Return the (X, Y) coordinate for the center point of the cell that contains the specified text.  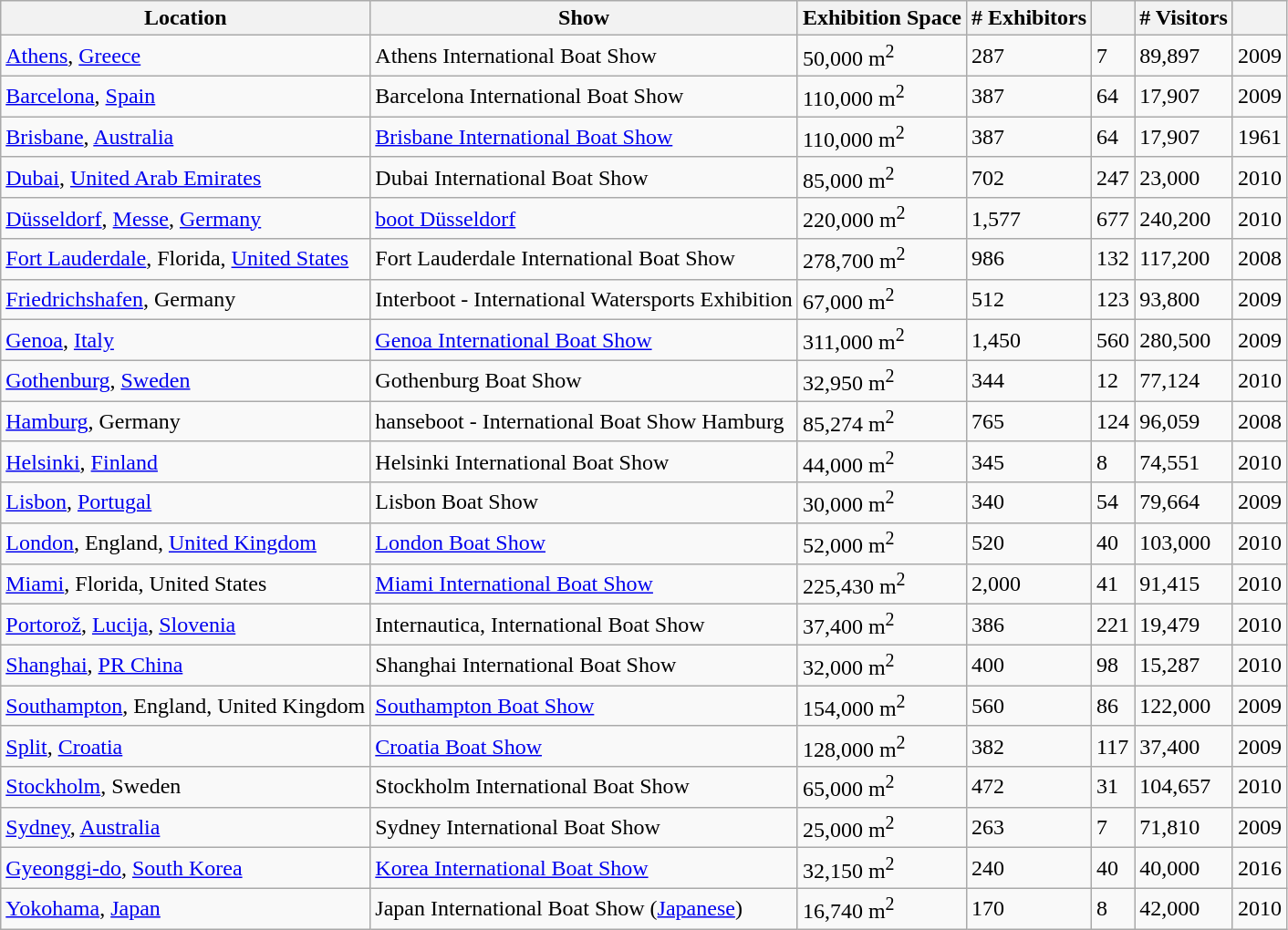
boot Düsseldorf (584, 219)
71,810 (1184, 828)
32,950 m2 (881, 381)
Düsseldorf, Messe, Germany (186, 219)
Brisbane, Australia (186, 137)
Show (584, 18)
Hamburg, Germany (186, 421)
Barcelona, Spain (186, 97)
50,000 m2 (881, 57)
93,800 (1184, 299)
37,400 (1184, 746)
98 (1113, 666)
Gothenburg Boat Show (584, 381)
1961 (1259, 137)
117 (1113, 746)
Miami International Boat Show (584, 584)
23,000 (1184, 177)
Gyeonggi-do, South Korea (186, 868)
986 (1029, 259)
2016 (1259, 868)
382 (1029, 746)
Portorož, Lucija, Slovenia (186, 625)
154,000 m2 (881, 706)
170 (1029, 908)
Dubai International Boat Show (584, 177)
344 (1029, 381)
Lisbon Boat Show (584, 503)
79,664 (1184, 503)
Miami, Florida, United States (186, 584)
240 (1029, 868)
400 (1029, 666)
25,000 m2 (881, 828)
Korea International Boat Show (584, 868)
54 (1113, 503)
Athens International Boat Show (584, 57)
19,479 (1184, 625)
Southampton Boat Show (584, 706)
Interboot - International Watersports Exhibition (584, 299)
Dubai, United Arab Emirates (186, 177)
Barcelona International Boat Show (584, 97)
677 (1113, 219)
89,897 (1184, 57)
Fort Lauderdale International Boat Show (584, 259)
52,000 m2 (881, 543)
1,577 (1029, 219)
Helsinki, Finland (186, 461)
Southampton, England, United Kingdom (186, 706)
124 (1113, 421)
Helsinki International Boat Show (584, 461)
37,400 m2 (881, 625)
Split, Croatia (186, 746)
86 (1113, 706)
512 (1029, 299)
74,551 (1184, 461)
65,000 m2 (881, 788)
Japan International Boat Show (Japanese) (584, 908)
221 (1113, 625)
15,287 (1184, 666)
Genoa International Boat Show (584, 341)
Sydney, Australia (186, 828)
Exhibition Space (881, 18)
# Visitors (1184, 18)
Internautica, International Boat Show (584, 625)
386 (1029, 625)
122,000 (1184, 706)
31 (1113, 788)
Stockholm International Boat Show (584, 788)
32,150 m2 (881, 868)
44,000 m2 (881, 461)
67,000 m2 (881, 299)
Gothenburg, Sweden (186, 381)
340 (1029, 503)
Shanghai International Boat Show (584, 666)
16,740 m2 (881, 908)
Fort Lauderdale, Florida, United States (186, 259)
263 (1029, 828)
103,000 (1184, 543)
Shanghai, PR China (186, 666)
104,657 (1184, 788)
Sydney International Boat Show (584, 828)
247 (1113, 177)
345 (1029, 461)
Friedrichshafen, Germany (186, 299)
41 (1113, 584)
128,000 m2 (881, 746)
Yokohama, Japan (186, 908)
42,000 (1184, 908)
85,274 m2 (881, 421)
# Exhibitors (1029, 18)
311,000 m2 (881, 341)
77,124 (1184, 381)
Genoa, Italy (186, 341)
280,500 (1184, 341)
240,200 (1184, 219)
117,200 (1184, 259)
Stockholm, Sweden (186, 788)
40,000 (1184, 868)
220,000 m2 (881, 219)
Location (186, 18)
Brisbane International Boat Show (584, 137)
91,415 (1184, 584)
225,430 m2 (881, 584)
278,700 m2 (881, 259)
30,000 m2 (881, 503)
London, England, United Kingdom (186, 543)
London Boat Show (584, 543)
1,450 (1029, 341)
85,000 m2 (881, 177)
520 (1029, 543)
123 (1113, 299)
Lisbon, Portugal (186, 503)
hanseboot - International Boat Show Hamburg (584, 421)
702 (1029, 177)
765 (1029, 421)
Athens, Greece (186, 57)
287 (1029, 57)
472 (1029, 788)
12 (1113, 381)
96,059 (1184, 421)
Croatia Boat Show (584, 746)
32,000 m2 (881, 666)
132 (1113, 259)
2,000 (1029, 584)
